Determine the [X, Y] coordinate at the center of the cell enclosing the given text.  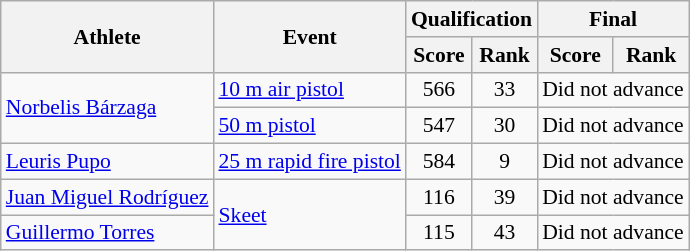
547 [439, 126]
Qualification [472, 19]
33 [504, 90]
115 [439, 233]
566 [439, 90]
Event [310, 36]
Leuris Pupo [108, 162]
25 m rapid fire pistol [310, 162]
584 [439, 162]
39 [504, 197]
116 [439, 197]
30 [504, 126]
10 m air pistol [310, 90]
43 [504, 233]
Guillermo Torres [108, 233]
50 m pistol [310, 126]
9 [504, 162]
Juan Miguel Rodríguez [108, 197]
Skeet [310, 214]
Athlete [108, 36]
Norbelis Bárzaga [108, 108]
Final [613, 19]
